Detect which cell encompasses the target text, then output its [x, y] center coordinate. 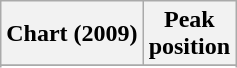
Peakposition [189, 34]
Chart (2009) [72, 34]
